Search for the cell housing the specified text and yield its [X, Y] center coordinate. 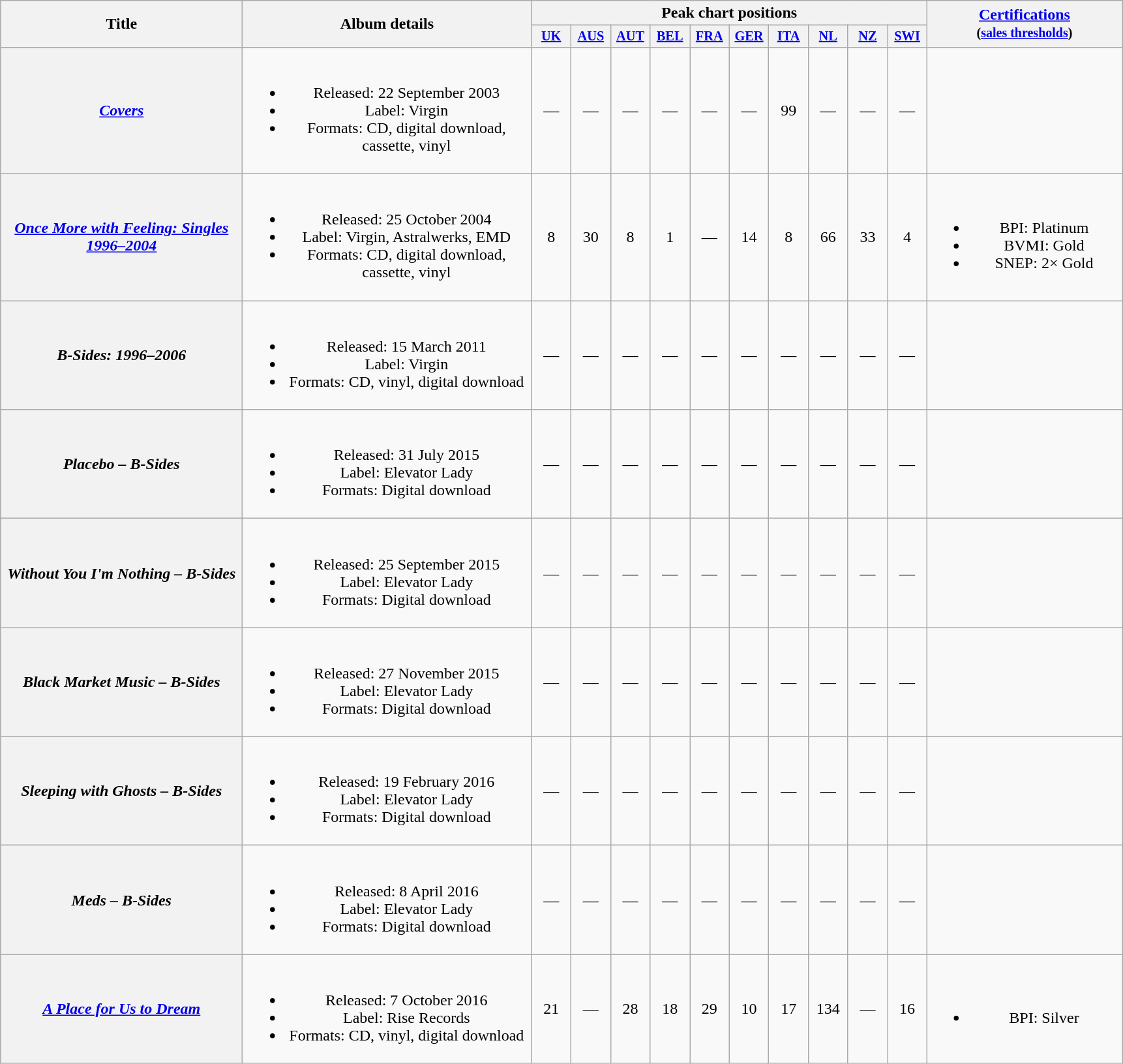
33 [867, 237]
Album details [387, 24]
29 [710, 1009]
134 [828, 1009]
Title [121, 24]
A Place for Us to Dream [121, 1009]
Covers [121, 110]
NL [828, 37]
28 [630, 1009]
GER [749, 37]
Released: 31 July 2015Label: Elevator LadyFormats: Digital download [387, 464]
Released: 19 February 2016Label: Elevator LadyFormats: Digital download [387, 791]
UK [552, 37]
Black Market Music – B-Sides [121, 682]
4 [908, 237]
AUT [630, 37]
Released: 15 March 2011Label: VirginFormats: CD, vinyl, digital download [387, 355]
FRA [710, 37]
NZ [867, 37]
Released: 22 September 2003Label: VirginFormats: CD, digital download, cassette, vinyl [387, 110]
1 [670, 237]
Released: 25 October 2004Label: Virgin, Astralwerks, EMDFormats: CD, digital download, cassette, vinyl [387, 237]
BPI: PlatinumBVMI: GoldSNEP: 2× Gold [1024, 237]
Meds – B-Sides [121, 900]
18 [670, 1009]
99 [789, 110]
ITA [789, 37]
AUS [591, 37]
14 [749, 237]
Released: 25 September 2015Label: Elevator LadyFormats: Digital download [387, 573]
Once More with Feeling: Singles 1996–2004 [121, 237]
10 [749, 1009]
Without You I'm Nothing – B-Sides [121, 573]
Released: 7 October 2016Label: Rise RecordsFormats: CD, vinyl, digital download [387, 1009]
Released: 8 April 2016Label: Elevator LadyFormats: Digital download [387, 900]
Sleeping with Ghosts – B-Sides [121, 791]
Peak chart positions [729, 13]
30 [591, 237]
BEL [670, 37]
21 [552, 1009]
BPI: Silver [1024, 1009]
Released: 27 November 2015Label: Elevator LadyFormats: Digital download [387, 682]
Certifications(sales thresholds) [1024, 24]
SWI [908, 37]
66 [828, 237]
Placebo – B-Sides [121, 464]
17 [789, 1009]
16 [908, 1009]
B-Sides: 1996–2006 [121, 355]
